Provide the (x, y) coordinate of the cell's center where the given text is located.  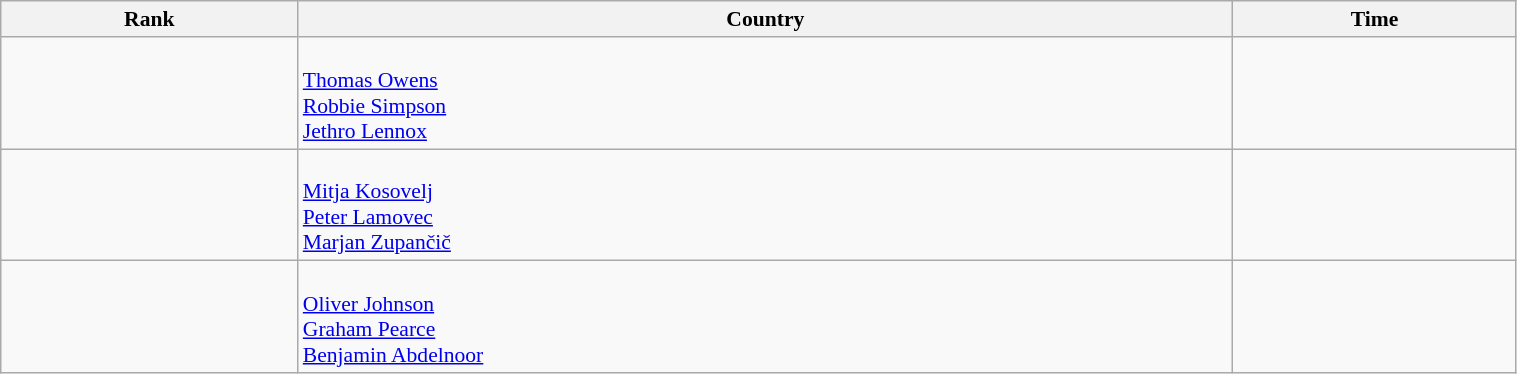
Thomas OwensRobbie SimpsonJethro Lennox (766, 93)
Oliver JohnsonGraham PearceBenjamin Abdelnoor (766, 317)
Time (1374, 19)
Country (766, 19)
Rank (150, 19)
Mitja KosoveljPeter LamovecMarjan Zupančič (766, 205)
